Detect which cell encompasses the target text, then output its [X, Y] center coordinate. 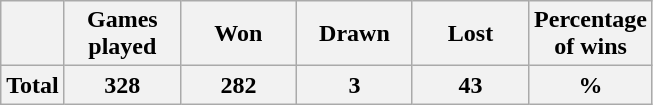
Lost [470, 34]
Total [33, 85]
328 [122, 85]
3 [354, 85]
43 [470, 85]
% [591, 85]
Percentage of wins [591, 34]
Drawn [354, 34]
Games played [122, 34]
282 [238, 85]
Won [238, 34]
